Identify which cell holds the provided text, then report its [X, Y] central coordinate. 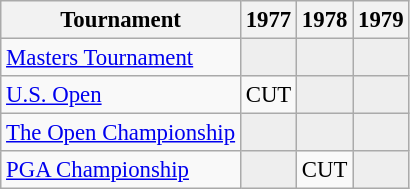
U.S. Open [121, 95]
1979 [381, 20]
Masters Tournament [121, 58]
1978 [325, 20]
The Open Championship [121, 133]
1977 [268, 20]
PGA Championship [121, 170]
Tournament [121, 20]
